Pinpoint the cell where the given text exists, returning its (X, Y) midpoint coordinate. 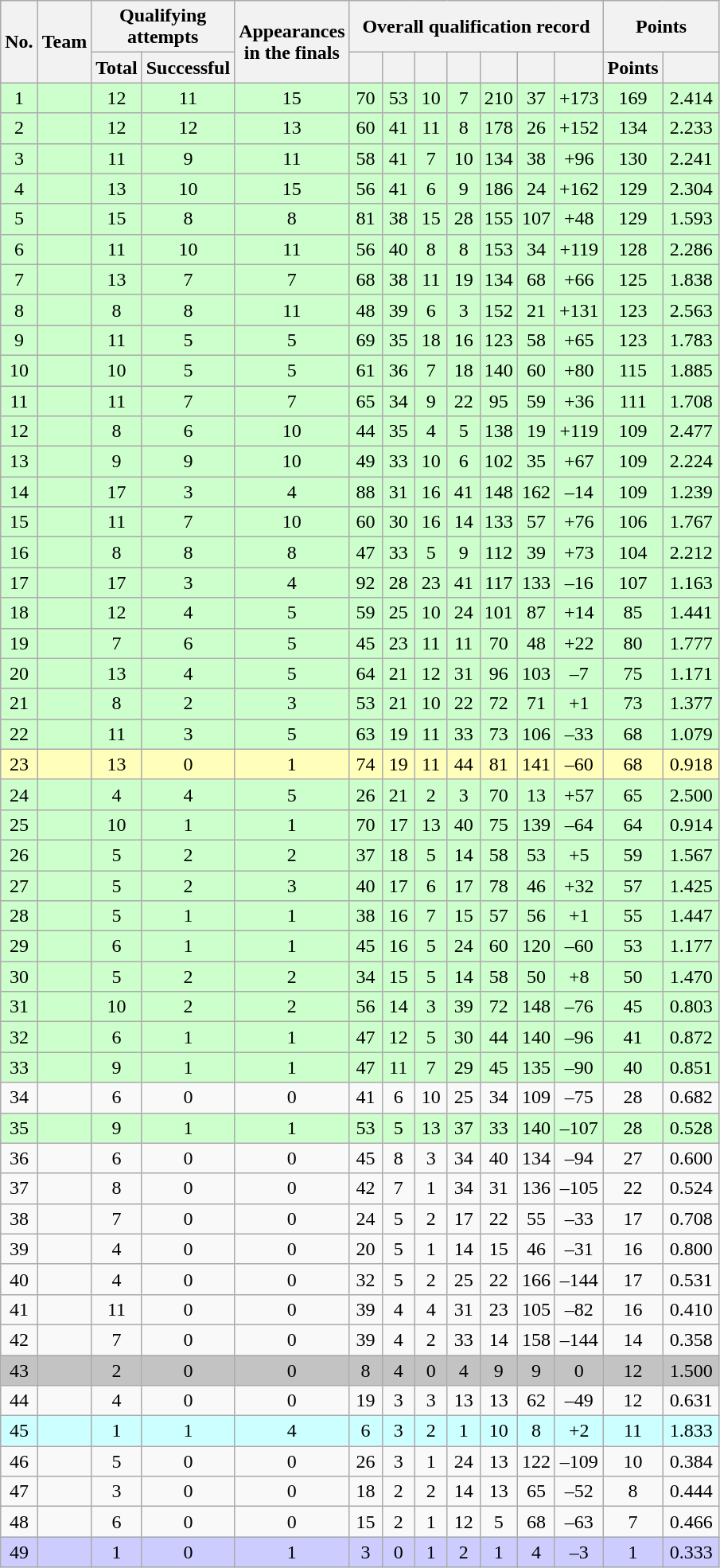
2.477 (691, 431)
74 (366, 764)
1.838 (691, 279)
+22 (579, 643)
138 (498, 431)
–107 (579, 1128)
112 (498, 552)
–82 (579, 1309)
95 (498, 400)
–94 (579, 1158)
–3 (579, 1552)
158 (536, 1340)
210 (498, 98)
87 (536, 613)
2.414 (691, 98)
Overall qualification record (476, 27)
104 (633, 552)
0.872 (691, 1037)
2.241 (691, 158)
0.410 (691, 1309)
+8 (579, 977)
–31 (579, 1249)
78 (498, 886)
+152 (579, 128)
111 (633, 400)
1.783 (691, 340)
+57 (579, 794)
1.777 (691, 643)
1.708 (691, 400)
152 (498, 310)
0.851 (691, 1067)
80 (633, 643)
–96 (579, 1037)
–63 (579, 1522)
–109 (579, 1461)
+14 (579, 613)
Team (64, 41)
169 (633, 98)
88 (366, 492)
1.425 (691, 886)
0.918 (691, 764)
1.377 (691, 704)
2.304 (691, 189)
–49 (579, 1401)
63 (366, 734)
+76 (579, 522)
96 (498, 673)
1.177 (691, 946)
61 (366, 370)
+67 (579, 462)
135 (536, 1067)
+80 (579, 370)
102 (498, 462)
Successful (188, 68)
162 (536, 492)
139 (536, 825)
0.333 (691, 1552)
–90 (579, 1067)
+5 (579, 855)
–64 (579, 825)
+36 (579, 400)
155 (498, 219)
+66 (579, 279)
122 (536, 1461)
186 (498, 189)
105 (536, 1309)
1.470 (691, 977)
–105 (579, 1188)
1.500 (691, 1370)
69 (366, 340)
0.444 (691, 1492)
Appearancesin the finals (292, 41)
125 (633, 279)
1.441 (691, 613)
136 (536, 1188)
0.384 (691, 1461)
0.708 (691, 1219)
No. (19, 41)
85 (633, 613)
2.286 (691, 249)
0.803 (691, 1007)
43 (19, 1370)
+173 (579, 98)
0.358 (691, 1340)
120 (536, 946)
1.567 (691, 855)
62 (536, 1401)
0.631 (691, 1401)
0.682 (691, 1098)
Qualifying attempts (163, 27)
92 (366, 583)
2.224 (691, 462)
+162 (579, 189)
2.212 (691, 552)
115 (633, 370)
1.163 (691, 583)
0.531 (691, 1279)
–14 (579, 492)
1.239 (691, 492)
–7 (579, 673)
166 (536, 1279)
–16 (579, 583)
1.593 (691, 219)
130 (633, 158)
71 (536, 704)
0.600 (691, 1158)
–76 (579, 1007)
2.233 (691, 128)
2.563 (691, 310)
+48 (579, 219)
128 (633, 249)
0.466 (691, 1522)
–52 (579, 1492)
0.524 (691, 1188)
153 (498, 249)
+131 (579, 310)
0.914 (691, 825)
178 (498, 128)
+96 (579, 158)
117 (498, 583)
101 (498, 613)
0.800 (691, 1249)
1.447 (691, 916)
2.500 (691, 794)
+73 (579, 552)
1.171 (691, 673)
+2 (579, 1431)
1.767 (691, 522)
1.885 (691, 370)
0.528 (691, 1128)
1.833 (691, 1431)
+32 (579, 886)
+65 (579, 340)
103 (536, 673)
–75 (579, 1098)
141 (536, 764)
1.079 (691, 734)
Total (117, 68)
